For the text-containing cell, return its midpoint in (x, y) coordinate format. 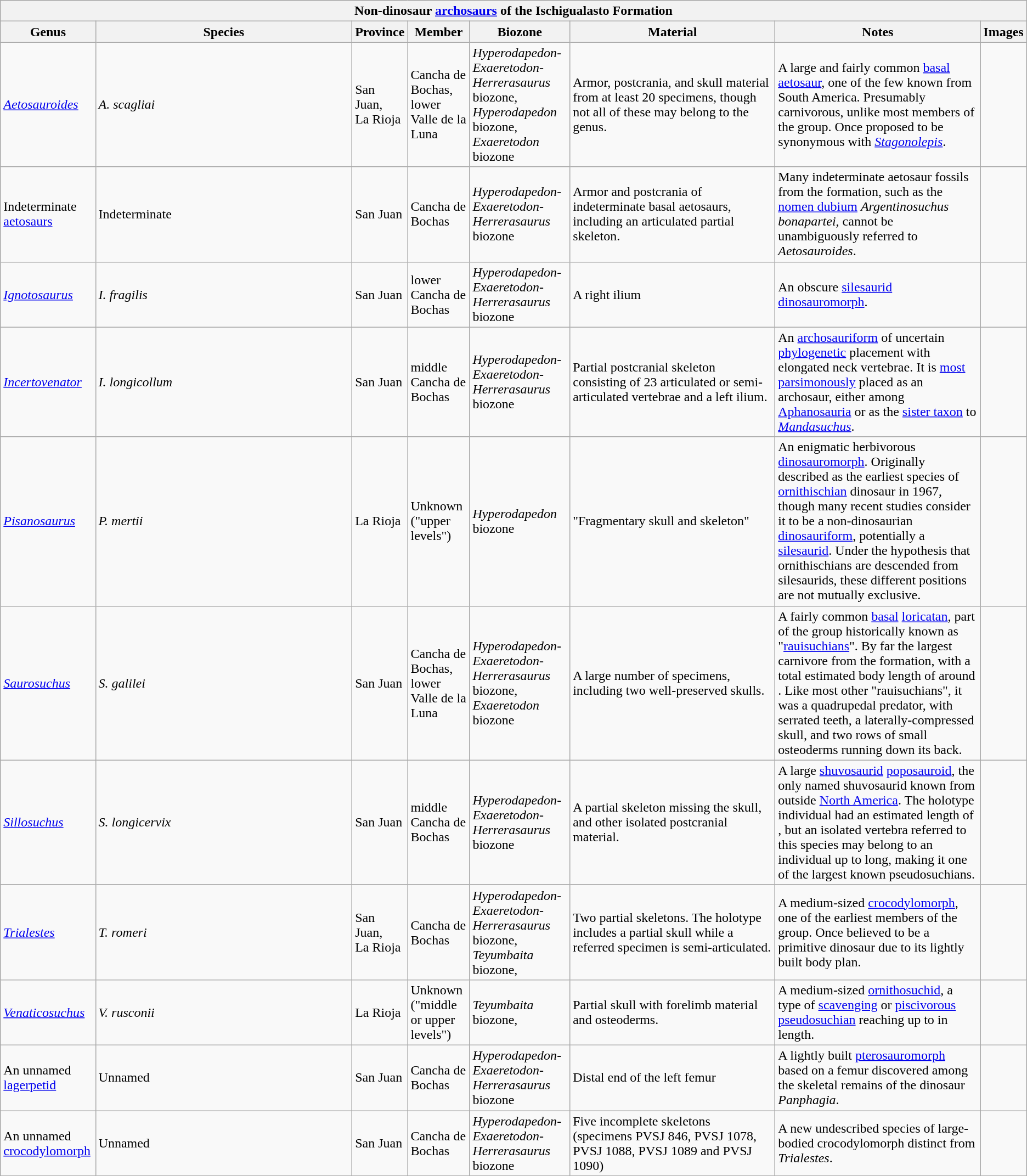
Five incomplete skeletons (specimens PVSJ 846, PVSJ 1078, PVSJ 1088, PVSJ 1089 and PVSJ 1090) (673, 1144)
Two partial skeletons. The holotype includes a partial skull while a referred specimen is semi-articulated. (673, 932)
Distal end of the left femur (673, 1078)
Ignotosaurus (48, 294)
P. mertii (224, 521)
A large number of specimens, including two well-preserved skulls. (673, 683)
Biozone (520, 32)
Partial skull with forelimb material and osteoderms. (673, 1012)
Unknown ("middle or upper levels") (439, 1012)
An unnamed crocodylomorph (48, 1144)
S. longicervix (224, 822)
Notes (878, 32)
V. rusconii (224, 1012)
A new undescribed species of large-bodied crocodylomorph distinct from Trialestes. (878, 1144)
A medium-sized crocodylomorph, one of the earliest members of the group. Once believed to be a primitive dinosaur due to its lightly built body plan. (878, 932)
I. fragilis (224, 294)
Indeterminate (224, 214)
Armor, postcrania, and skull material from at least 20 specimens, though not all of these may belong to the genus. (673, 104)
Material (673, 32)
A lightly built pterosauromorph based on a femur discovered among the skeletal remains of the dinosaur Panphagia. (878, 1078)
Genus (48, 32)
Province (380, 32)
"Fragmentary skull and skeleton" (673, 521)
S. galilei (224, 683)
Hyperodapedon biozone (520, 521)
Saurosuchus (48, 683)
Armor and postcrania of indeterminate basal aetosaurs, including an articulated partial skeleton. (673, 214)
Incertovenator (48, 382)
Venaticosuchus (48, 1012)
Teyumbaita biozone, (520, 1012)
Sillosuchus (48, 822)
Hyperodapedon-Exaeretodon-Herrerasaurus biozone,Teyumbaita biozone, (520, 932)
An unnamed lagerpetid (48, 1078)
Pisanosaurus (48, 521)
lower Cancha de Bochas (439, 294)
A partial skeleton missing the skull, and other isolated postcranial material. (673, 822)
Unknown ("upper levels") (439, 521)
A medium-sized ornithosuchid, a type of scavenging or piscivorous pseudosuchian reaching up to in length. (878, 1012)
A right ilium (673, 294)
Non-dinosaur archosaurs of the Ischigualasto Formation (513, 11)
Trialestes (48, 932)
I. longicollum (224, 382)
Images (1003, 32)
A. scagliai (224, 104)
Indeterminate aetosaurs (48, 214)
Hyperodapedon-Exaeretodon-Herrerasaurus biozone,Exaeretodon biozone (520, 683)
An obscure silesaurid dinosauromorph. (878, 294)
Species (224, 32)
Member (439, 32)
T. romeri (224, 932)
Aetosauroides (48, 104)
Hyperodapedon-Exaeretodon-Herrerasaurus biozone,Hyperodapedon biozone,Exaeretodon biozone (520, 104)
Partial postcranial skeleton consisting of 23 articulated or semi-articulated vertebrae and a left ilium. (673, 382)
